For the text-containing cell, return its midpoint in [X, Y] coordinate format. 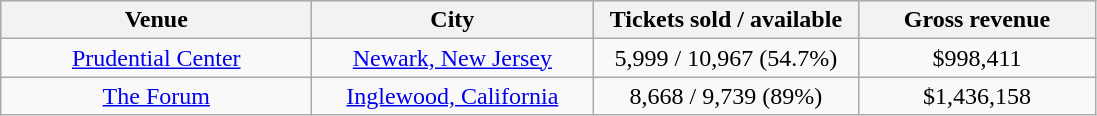
Newark, New Jersey [452, 58]
Inglewood, California [452, 96]
The Forum [156, 96]
Prudential Center [156, 58]
5,999 / 10,967 (54.7%) [726, 58]
8,668 / 9,739 (89%) [726, 96]
$998,411 [977, 58]
$1,436,158 [977, 96]
City [452, 20]
Tickets sold / available [726, 20]
Gross revenue [977, 20]
Venue [156, 20]
